Pinpoint the cell where the given text exists, returning its [X, Y] midpoint coordinate. 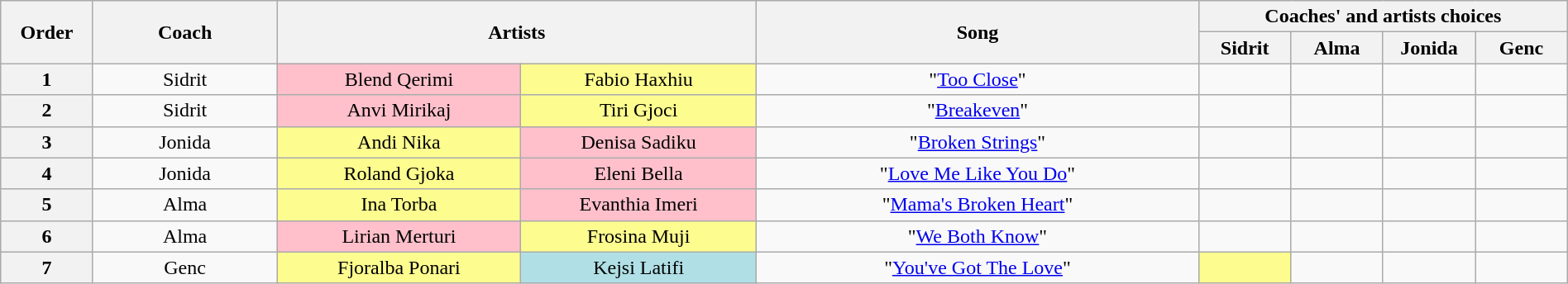
Tiri Gjoci [638, 111]
Roland Gjoka [399, 173]
Andi Nika [399, 142]
4 [46, 173]
3 [46, 142]
Kejsi Latifi [638, 267]
Fabio Haxhiu [638, 79]
Evanthia Imeri [638, 205]
Eleni Bella [638, 173]
"We Both Know" [978, 236]
"Love Me Like You Do" [978, 173]
Fjoralba Ponari [399, 267]
"Breakeven" [978, 111]
Order [46, 32]
Song [978, 32]
1 [46, 79]
6 [46, 236]
Lirian Merturi [399, 236]
Frosina Muji [638, 236]
Anvi Mirikaj [399, 111]
Ina Torba [399, 205]
Denisa Sadiku [638, 142]
Artists [516, 32]
Coaches' and artists choices [1383, 17]
Coach [185, 32]
7 [46, 267]
"Broken Strings" [978, 142]
Blend Qerimi [399, 79]
"You've Got The Love" [978, 267]
"Too Close" [978, 79]
5 [46, 205]
"Mama's Broken Heart" [978, 205]
2 [46, 111]
